Scan for the cell matching the given text and deliver its [X, Y] coordinate at center. 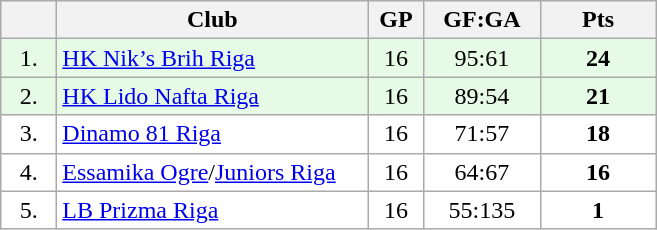
Essamika Ogre/Juniors Riga [212, 172]
GF:GA [482, 20]
2. [29, 96]
71:57 [482, 134]
55:135 [482, 210]
24 [598, 58]
95:61 [482, 58]
4. [29, 172]
GP [396, 20]
1 [598, 210]
HK Lido Nafta Riga [212, 96]
HK Nik’s Brih Riga [212, 58]
1. [29, 58]
64:67 [482, 172]
3. [29, 134]
89:54 [482, 96]
21 [598, 96]
18 [598, 134]
Club [212, 20]
Pts [598, 20]
5. [29, 210]
Dinamo 81 Riga [212, 134]
LB Prizma Riga [212, 210]
